Identify which cell holds the provided text, then report its [X, Y] central coordinate. 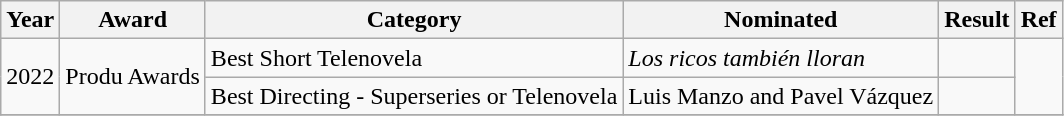
2022 [30, 77]
Nominated [781, 20]
Best Short Telenovela [414, 58]
Year [30, 20]
Los ricos también lloran [781, 58]
Best Directing - Superseries or Telenovela [414, 96]
Luis Manzo and Pavel Vázquez [781, 96]
Ref [1038, 20]
Result [977, 20]
Category [414, 20]
Produ Awards [133, 77]
Award [133, 20]
